For the text-containing cell, return its midpoint in (x, y) coordinate format. 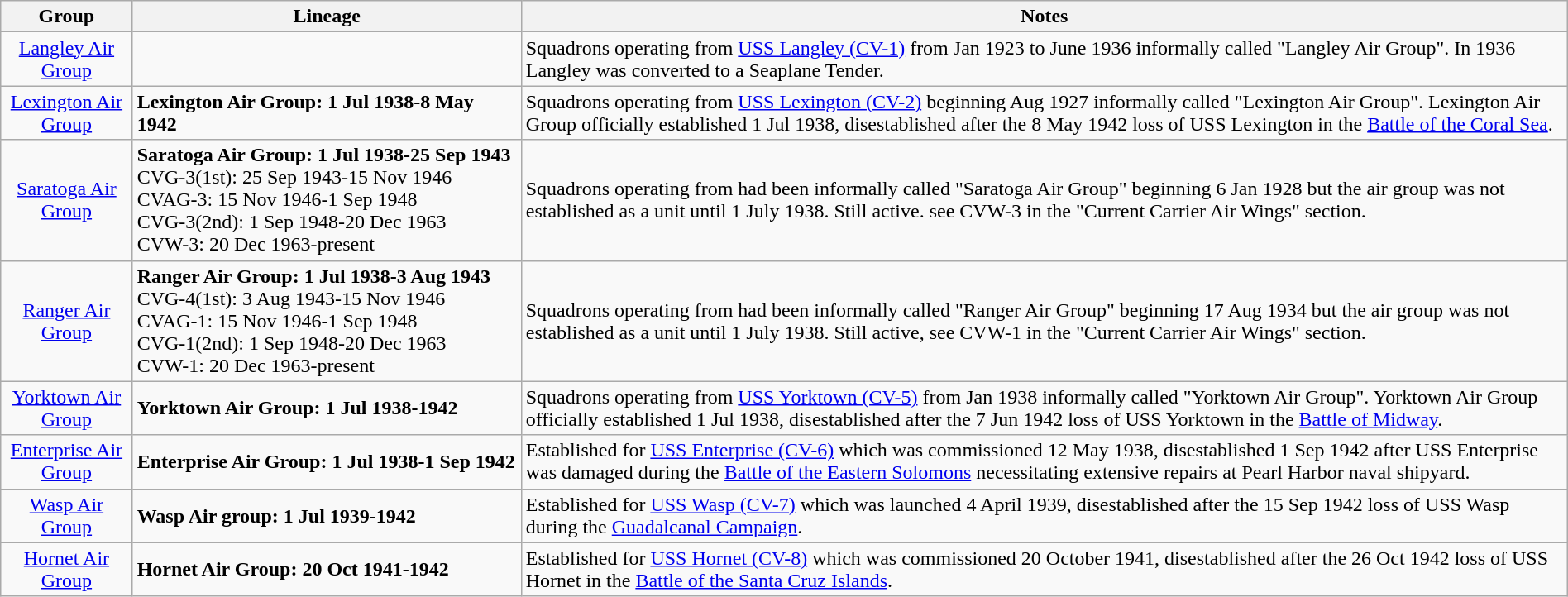
Lineage (327, 17)
Lexington Air Group (66, 112)
Lexington Air Group: 1 Jul 1938-8 May 1942 (327, 112)
Saratoga Air Group (66, 200)
Enterprise Air Group: 1 Jul 1938-1 Sep 1942 (327, 461)
Ranger Air Group (66, 321)
Hornet Air Group (66, 569)
Hornet Air Group: 20 Oct 1941-1942 (327, 569)
Yorktown Air Group: 1 Jul 1938-1942 (327, 408)
Notes (1044, 17)
Wasp Air group: 1 Jul 1939-1942 (327, 516)
Enterprise Air Group (66, 461)
Group (66, 17)
Wasp Air Group (66, 516)
Langley Air Group (66, 60)
Yorktown Air Group (66, 408)
